Identify which cell holds the provided text, then report its [x, y] central coordinate. 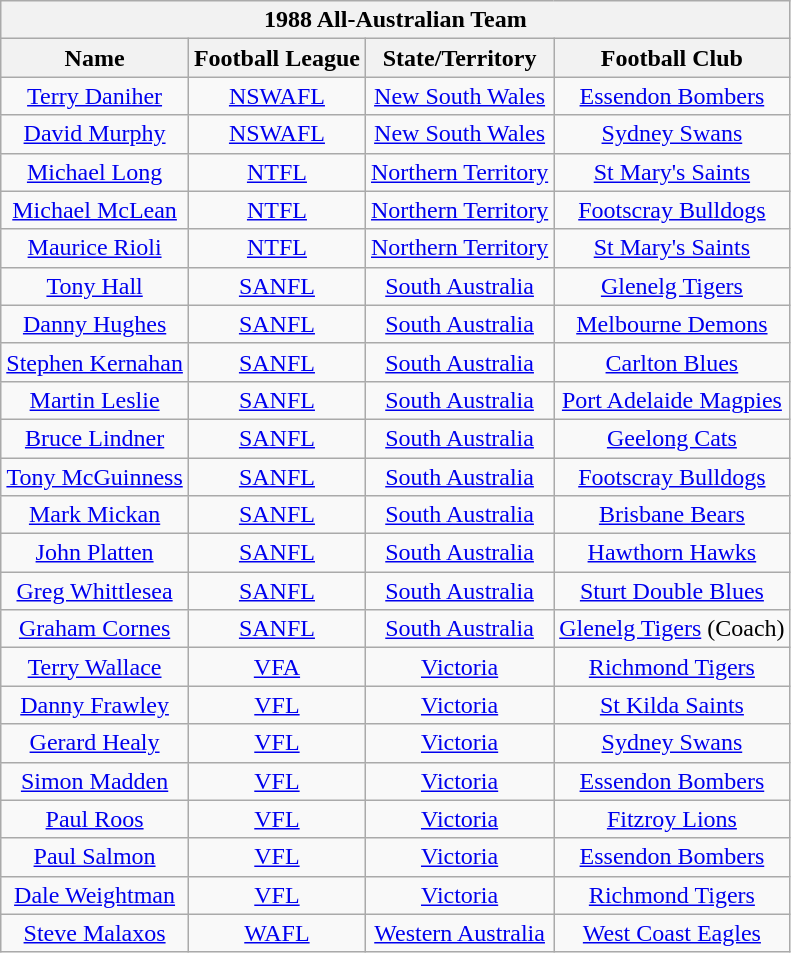
Danny Hughes [95, 324]
Michael McLean [95, 210]
VFA [276, 667]
Western Australia [459, 933]
Bruce Lindner [95, 438]
1988 All-Australian Team [396, 20]
Mark Mickan [95, 515]
Glenelg Tigers (Coach) [672, 629]
Fitzroy Lions [672, 819]
West Coast Eagles [672, 933]
State/Territory [459, 58]
Steve Malaxos [95, 933]
WAFL [276, 933]
John Platten [95, 553]
St Kilda Saints [672, 705]
Football League [276, 58]
Geelong Cats [672, 438]
Sturt Double Blues [672, 591]
Greg Whittlesea [95, 591]
Glenelg Tigers [672, 286]
Melbourne Demons [672, 324]
Paul Roos [95, 819]
Tony McGuinness [95, 477]
Maurice Rioli [95, 248]
Dale Weightman [95, 895]
Stephen Kernahan [95, 362]
Terry Wallace [95, 667]
Carlton Blues [672, 362]
Name [95, 58]
Hawthorn Hawks [672, 553]
Graham Cornes [95, 629]
Tony Hall [95, 286]
Martin Leslie [95, 400]
David Murphy [95, 134]
Michael Long [95, 172]
Football Club [672, 58]
Terry Daniher [95, 96]
Paul Salmon [95, 857]
Gerard Healy [95, 743]
Simon Madden [95, 781]
Danny Frawley [95, 705]
Brisbane Bears [672, 515]
Port Adelaide Magpies [672, 400]
